For the text-containing cell, return its midpoint in [x, y] coordinate format. 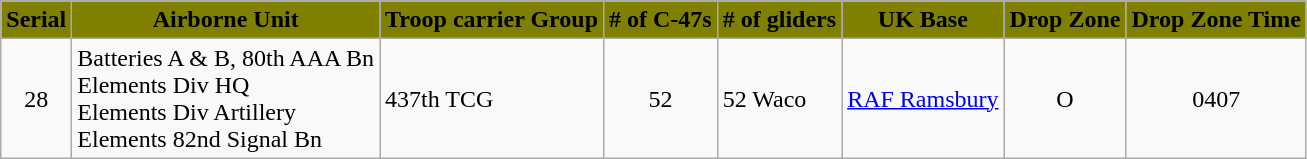
UK Base [923, 20]
# of C-47s [661, 20]
# of gliders [779, 20]
Drop Zone [1065, 20]
437th TCG [492, 98]
0407 [1216, 98]
Batteries A & B, 80th AAA Bn Elements Div HQ Elements Div Artillery Elements 82nd Signal Bn [226, 98]
Troop carrier Group [492, 20]
Drop Zone Time [1216, 20]
28 [36, 98]
O [1065, 98]
Airborne Unit [226, 20]
52 Waco [779, 98]
RAF Ramsbury [923, 98]
52 [661, 98]
Serial [36, 20]
